Pinpoint the cell where the given text exists, returning its [x, y] midpoint coordinate. 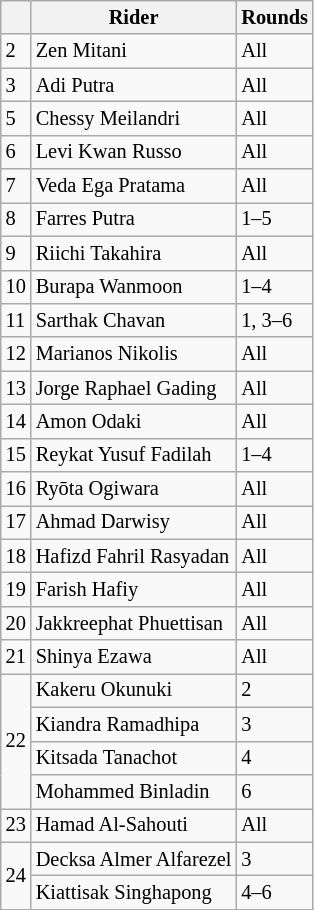
Hamad Al-Sahouti [134, 825]
Chessy Meilandri [134, 118]
Reykat Yusuf Fadilah [134, 455]
Mohammed Binladin [134, 791]
Rider [134, 17]
4–6 [274, 892]
11 [16, 320]
8 [16, 219]
Ryōta Ogiwara [134, 489]
10 [16, 287]
Ahmad Darwisy [134, 522]
1, 3–6 [274, 320]
4 [274, 758]
1–5 [274, 219]
22 [16, 740]
Kiandra Ramadhipa [134, 724]
16 [16, 489]
Riichi Takahira [134, 253]
Farish Hafiy [134, 589]
12 [16, 354]
Farres Putra [134, 219]
Kitsada Tanachot [134, 758]
Marianos Nikolis [134, 354]
Jorge Raphael Gading [134, 388]
7 [16, 186]
Amon Odaki [134, 421]
Shinya Ezawa [134, 657]
24 [16, 876]
Decksa Almer Alfarezel [134, 859]
Hafizd Fahril Rasyadan [134, 556]
Adi Putra [134, 85]
19 [16, 589]
9 [16, 253]
Levi Kwan Russo [134, 152]
18 [16, 556]
Zen Mitani [134, 51]
Burapa Wanmoon [134, 287]
Kakeru Okunuki [134, 690]
Rounds [274, 17]
13 [16, 388]
15 [16, 455]
Jakkreephat Phuettisan [134, 623]
21 [16, 657]
Sarthak Chavan [134, 320]
5 [16, 118]
Kiattisak Singhapong [134, 892]
14 [16, 421]
20 [16, 623]
17 [16, 522]
Veda Ega Pratama [134, 186]
23 [16, 825]
